Pinpoint the cell where the given text exists, returning its (X, Y) midpoint coordinate. 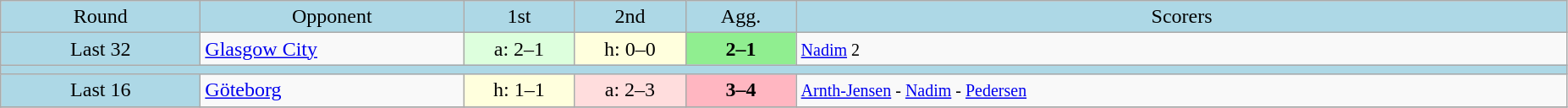
2–1 (741, 49)
a: 2–1 (520, 49)
Arnth-Jensen - Nadim - Pedersen (1181, 90)
h: 0–0 (630, 49)
Last 32 (101, 49)
1st (520, 17)
Nadim 2 (1181, 49)
3–4 (741, 90)
Göteborg (332, 90)
a: 2–3 (630, 90)
Scorers (1181, 17)
Glasgow City (332, 49)
Opponent (332, 17)
Round (101, 17)
h: 1–1 (520, 90)
Last 16 (101, 90)
Agg. (741, 17)
2nd (630, 17)
